Pinpoint the cell where the given text exists, returning its [X, Y] midpoint coordinate. 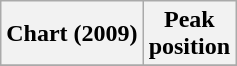
Peak position [189, 34]
Chart (2009) [72, 34]
